Find where the given text appears and provide that cell's center as (X, Y) coordinate. 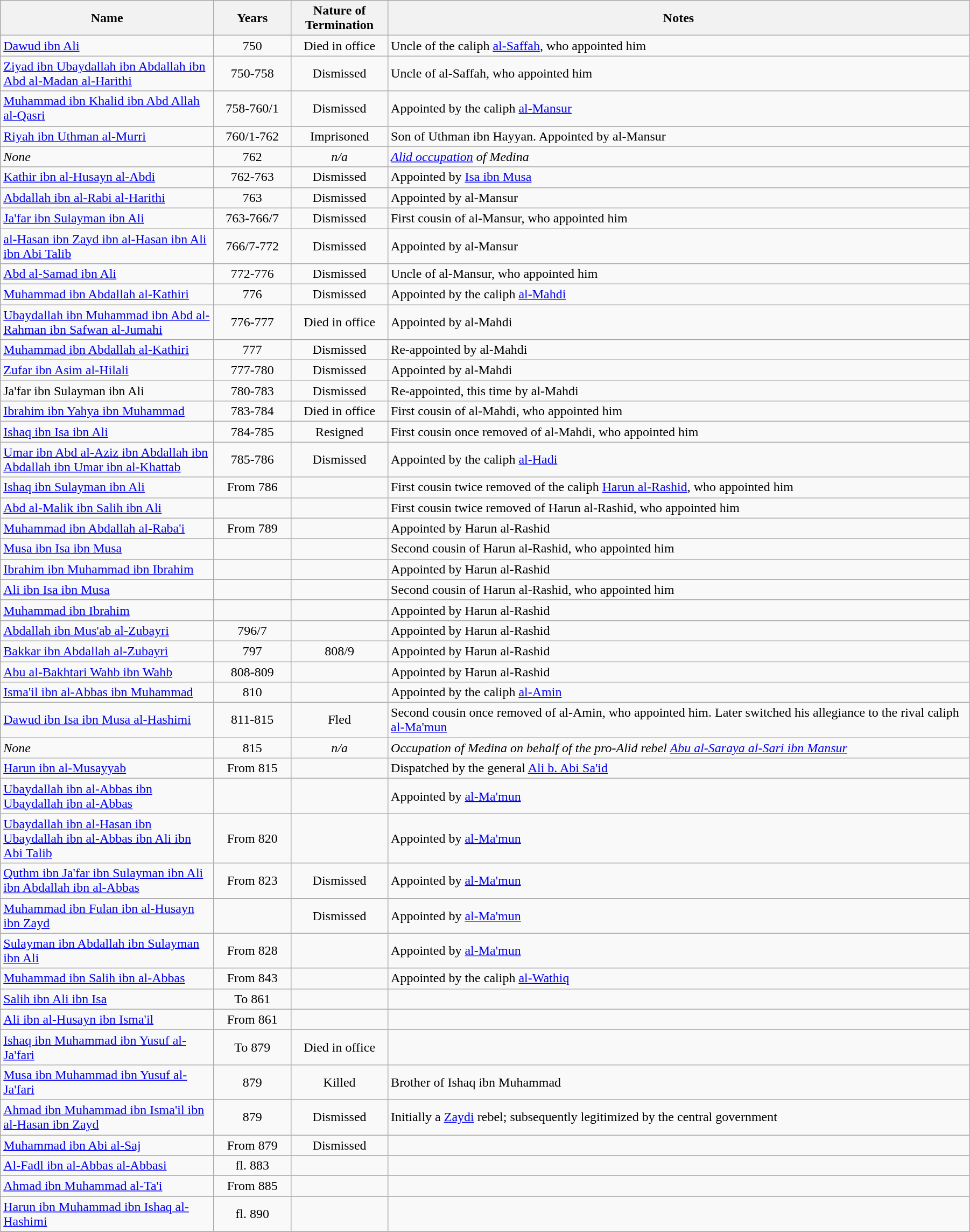
Dispatched by the general Ali b. Abi Sa'id (679, 768)
Isma'il ibn al-Abbas ibn Muhammad (107, 692)
808/9 (340, 651)
From 789 (252, 528)
fl. 890 (252, 1214)
Quthm ibn Ja'far ibn Sulayman ibn Ali ibn Abdallah ibn al-Abbas (107, 881)
From 820 (252, 838)
Harun ibn al-Musayyab (107, 768)
Abd al-Samad ibn Ali (107, 274)
Brother of Ishaq ibn Muhammad (679, 1082)
811-815 (252, 720)
Kathir ibn al-Husayn al-Abdi (107, 177)
Ibrahim ibn Yahya ibn Muhammad (107, 411)
Ali ibn Isa ibn Musa (107, 590)
Uncle of al-Mansur, who appointed him (679, 274)
Nature ofTermination (340, 18)
Ziyad ibn Ubaydallah ibn Abdallah ibn Abd al-Madan al-Harithi (107, 73)
Umar ibn Abd al-Aziz ibn Abdallah ibn Abdallah ibn Umar ibn al-Khattab (107, 460)
Sulayman ibn Abdallah ibn Sulayman ibn Ali (107, 951)
Al-Fadl ibn al-Abbas al-Abbasi (107, 1166)
Son of Uthman ibn Hayyan. Appointed by al-Mansur (679, 136)
Salih ibn Ali ibn Isa (107, 999)
Years (252, 18)
Muhammad ibn Ibrahim (107, 610)
First cousin of al-Mahdi, who appointed him (679, 411)
Imprisoned (340, 136)
fl. 883 (252, 1166)
Alid occupation of Medina (679, 157)
Occupation of Medina on behalf of the pro-Alid rebel Abu al-Saraya al-Sari ibn Mansur (679, 748)
758-760/1 (252, 109)
Muhammad ibn Salih ibn al-Abbas (107, 978)
From 885 (252, 1186)
Abd al-Malik ibn Salih ibn Ali (107, 508)
Appointed by Isa ibn Musa (679, 177)
Notes (679, 18)
777-780 (252, 370)
Appointed by the caliph al-Hadi (679, 460)
From 823 (252, 881)
772-776 (252, 274)
Musa ibn Muhammad ibn Yusuf al-Ja'fari (107, 1082)
777 (252, 350)
Abdallah ibn Mus'ab al-Zubayri (107, 631)
Abdallah ibn al-Rabi al-Harithi (107, 198)
750-758 (252, 73)
762 (252, 157)
815 (252, 748)
Initially a Zaydi rebel; subsequently legitimized by the central government (679, 1117)
Abu al-Bakhtari Wahb ibn Wahb (107, 671)
Muhammad ibn Abi al-Saj (107, 1145)
Riyah ibn Uthman al-Murri (107, 136)
Ibrahim ibn Muhammad ibn Ibrahim (107, 569)
Appointed by the caliph al-Mahdi (679, 294)
Name (107, 18)
776 (252, 294)
To 861 (252, 999)
First cousin twice removed of the caliph Harun al-Rashid, who appointed him (679, 487)
783-784 (252, 411)
From 828 (252, 951)
Ishaq ibn Muhammad ibn Yusuf al-Ja'fari (107, 1047)
Harun ibn Muhammad ibn Ishaq al-Hashimi (107, 1214)
762-763 (252, 177)
763-766/7 (252, 218)
Appointed by the caliph al-Wathiq (679, 978)
From 879 (252, 1145)
Ahmad ibn Muhammad ibn Isma'il ibn al-Hasan ibn Zayd (107, 1117)
Ahmad ibn Muhammad al-Ta'i (107, 1186)
Muhammad ibn Fulan ibn al-Husayn ibn Zayd (107, 915)
First cousin of al-Mansur, who appointed him (679, 218)
Second cousin once removed of al-Amin, who appointed him. Later switched his allegiance to the rival caliph al-Ma'mun (679, 720)
Ishaq ibn Sulayman ibn Ali (107, 487)
Dawud ibn Ali (107, 46)
785-786 (252, 460)
Ubaydallah ibn al-Abbas ibn Ubaydallah ibn al-Abbas (107, 796)
First cousin once removed of al-Mahdi, who appointed him (679, 432)
776-777 (252, 322)
Appointed by the caliph al-Mansur (679, 109)
Muhammad ibn Abdallah al-Raba'i (107, 528)
al-Hasan ibn Zayd ibn al-Hasan ibn Ali ibn Abi Talib (107, 246)
Ali ibn al-Husayn ibn Isma'il (107, 1019)
780-783 (252, 391)
784-785 (252, 432)
808-809 (252, 671)
Killed (340, 1082)
Zufar ibn Asim al-Hilali (107, 370)
From 843 (252, 978)
Ubaydallah ibn Muhammad ibn Abd al-Rahman ibn Safwan al-Jumahi (107, 322)
Uncle of the caliph al-Saffah, who appointed him (679, 46)
From 786 (252, 487)
Appointed by the caliph al-Amin (679, 692)
766/7-772 (252, 246)
From 861 (252, 1019)
Dawud ibn Isa ibn Musa al-Hashimi (107, 720)
Bakkar ibn Abdallah al-Zubayri (107, 651)
760/1-762 (252, 136)
750 (252, 46)
Musa ibn Isa ibn Musa (107, 549)
Re-appointed, this time by al-Mahdi (679, 391)
From 815 (252, 768)
Uncle of al-Saffah, who appointed him (679, 73)
First cousin twice removed of Harun al-Rashid, who appointed him (679, 508)
Ubaydallah ibn al-Hasan ibn Ubaydallah ibn al-Abbas ibn Ali ibn Abi Talib (107, 838)
To 879 (252, 1047)
797 (252, 651)
Muhammad ibn Khalid ibn Abd Allah al-Qasri (107, 109)
763 (252, 198)
810 (252, 692)
Re-appointed by al-Mahdi (679, 350)
796/7 (252, 631)
Resigned (340, 432)
Fled (340, 720)
Ishaq ibn Isa ibn Ali (107, 432)
